From the cell containing the given text, extract its center point as (X, Y) coordinate. 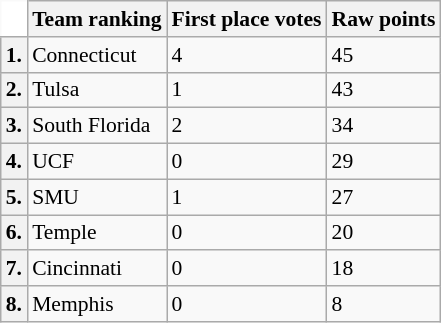
43 (384, 90)
45 (384, 55)
5. (14, 197)
29 (384, 162)
Cincinnati (96, 269)
8. (14, 304)
Raw points (384, 19)
18 (384, 269)
UCF (96, 162)
1. (14, 55)
4. (14, 162)
Memphis (96, 304)
First place votes (247, 19)
Connecticut (96, 55)
8 (384, 304)
27 (384, 197)
Tulsa (96, 90)
6. (14, 233)
34 (384, 126)
SMU (96, 197)
Team ranking (96, 19)
20 (384, 233)
2 (247, 126)
2. (14, 90)
7. (14, 269)
South Florida (96, 126)
4 (247, 55)
3. (14, 126)
Temple (96, 233)
